Return [x, y] of the center of cell containing provided text 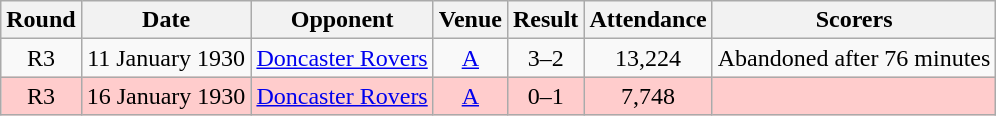
Round [41, 20]
13,224 [648, 58]
Scorers [854, 20]
7,748 [648, 96]
Date [166, 20]
Result [545, 20]
0–1 [545, 96]
Opponent [342, 20]
11 January 1930 [166, 58]
Attendance [648, 20]
16 January 1930 [166, 96]
Abandoned after 76 minutes [854, 58]
Venue [470, 20]
3–2 [545, 58]
